For the text-containing cell, return its midpoint in (X, Y) coordinate format. 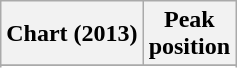
Peakposition (189, 34)
Chart (2013) (72, 34)
